Provide the (X, Y) coordinate of the cell's center where the given text is located.  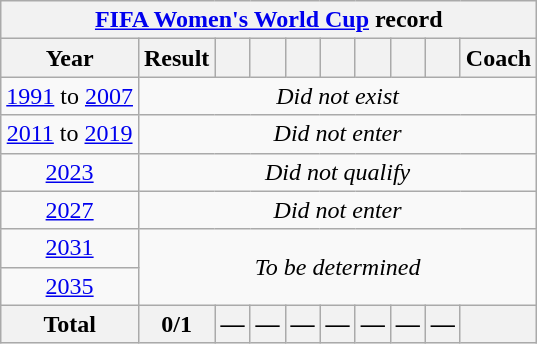
Did not qualify (337, 172)
2011 to 2019 (70, 134)
Did not exist (337, 96)
1991 to 2007 (70, 96)
Result (176, 58)
2035 (70, 286)
To be determined (337, 267)
Coach (498, 58)
FIFA Women's World Cup record (269, 20)
2023 (70, 172)
2027 (70, 210)
Total (70, 324)
0/1 (176, 324)
2031 (70, 248)
Year (70, 58)
